Provide the (x, y) coordinate of the cell's center where the given text is located.  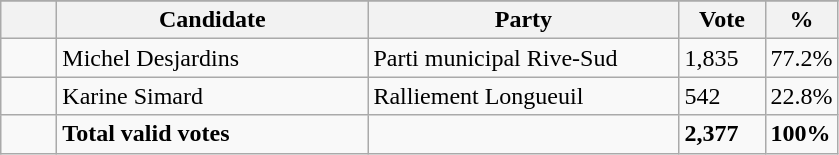
Total valid votes (212, 134)
Vote (722, 20)
77.2% (802, 58)
100% (802, 134)
2,377 (722, 134)
22.8% (802, 96)
Parti municipal Rive-Sud (524, 58)
542 (722, 96)
% (802, 20)
Karine Simard (212, 96)
Party (524, 20)
1,835 (722, 58)
Ralliement Longueuil (524, 96)
Candidate (212, 20)
Michel Desjardins (212, 58)
